Capture the cell that displays the provided text and extract its [X, Y] central coordinate. 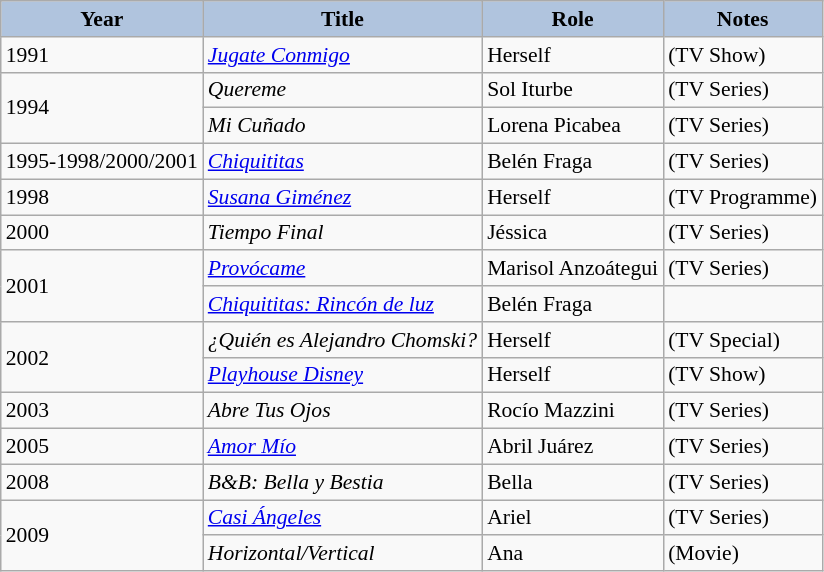
Quereme [342, 90]
Playhouse Disney [342, 375]
Notes [742, 19]
Title [342, 19]
Lorena Picabea [572, 126]
2000 [102, 233]
Year [102, 19]
(Movie) [742, 554]
(TV Programme) [742, 197]
1991 [102, 55]
(TV Special) [742, 340]
1995-1998/2000/2001 [102, 162]
2003 [102, 411]
2002 [102, 358]
Mi Cuñado [342, 126]
Chiquititas: Rincón de luz [342, 304]
Ana [572, 554]
¿Quién es Alejandro Chomski? [342, 340]
Jéssica [572, 233]
Abre Tus Ojos [342, 411]
Provócame [342, 269]
Susana Giménez [342, 197]
Amor Mío [342, 447]
B&B: Bella y Bestia [342, 482]
Tiempo Final [342, 233]
2009 [102, 536]
Abril Juárez [572, 447]
1998 [102, 197]
Ariel [572, 518]
Sol Iturbe [572, 90]
Jugate Conmigo [342, 55]
Bella [572, 482]
2008 [102, 482]
Rocío Mazzini [572, 411]
Role [572, 19]
Marisol Anzoátegui [572, 269]
2005 [102, 447]
Casi Ángeles [342, 518]
1994 [102, 108]
2001 [102, 286]
Horizontal/Vertical [342, 554]
Chiquititas [342, 162]
